Extract the (x, y) coordinate from the center of the cell holding the provided text.  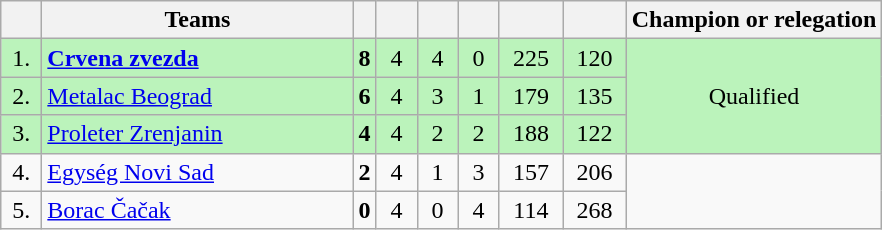
Teams (198, 20)
Qualified (754, 96)
206 (595, 172)
3. (22, 134)
8 (364, 58)
Egység Novi Sad (198, 172)
179 (531, 96)
135 (595, 96)
225 (531, 58)
157 (531, 172)
114 (531, 210)
Metalac Beograd (198, 96)
2. (22, 96)
120 (595, 58)
4. (22, 172)
Champion or relegation (754, 20)
Proleter Zrenjanin (198, 134)
Crvena zvezda (198, 58)
1. (22, 58)
188 (531, 134)
Borac Čačak (198, 210)
122 (595, 134)
268 (595, 210)
6 (364, 96)
5. (22, 210)
